Detect which cell encompasses the target text, then output its (X, Y) center coordinate. 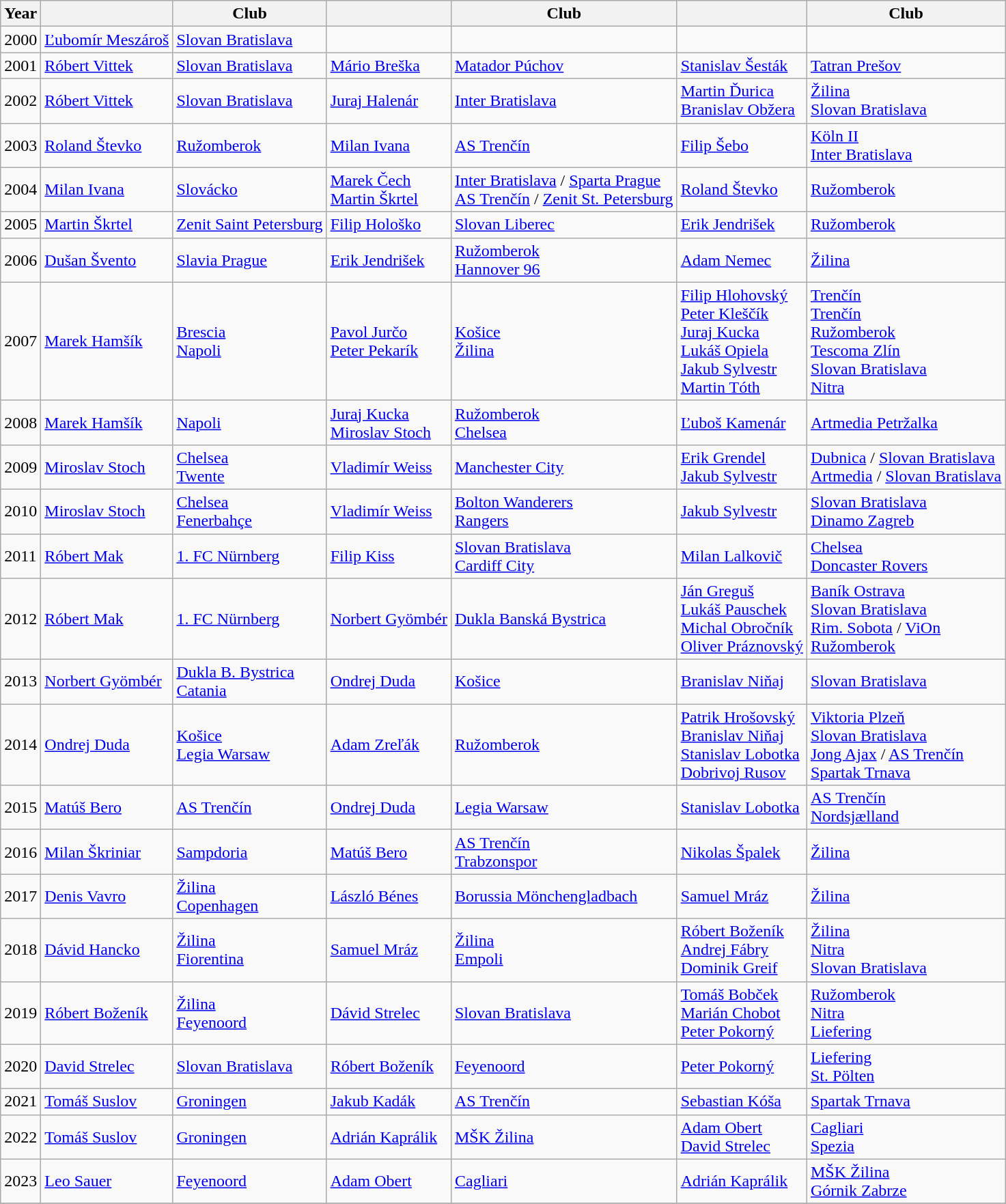
2004 (20, 190)
Ľuboš Kamenár (742, 422)
Legia Warsaw (564, 807)
Marek ČechMartin Škrtel (389, 190)
2006 (20, 260)
László Bénes (389, 896)
Žilina Nitra Slovan Bratislava (906, 950)
Peter Pokorný (742, 1067)
Stanislav Lobotka (742, 807)
Milan Škriniar (107, 852)
2022 (20, 1136)
Ružomberok Chelsea (564, 422)
Jakub Kadák (389, 1102)
2010 (20, 511)
Slovan Liberec (564, 225)
Year (20, 14)
2007 (20, 341)
2001 (20, 66)
Martin ĎuricaBranislav Obžera (742, 101)
Milan Lalkovič (742, 556)
Pavol JurčoPeter Pekarík (389, 341)
Brescia Napoli (250, 341)
Dávid Strelec (389, 1013)
Nikolas Špalek (742, 852)
Slovan Bratislava Cardiff City (564, 556)
Zenit Saint Petersburg (250, 225)
Artmedia Petržalka (906, 422)
Adam ObertDavid Strelec (742, 1136)
Róbert BoženíkAndrej FábryDominik Greif (742, 950)
2011 (20, 556)
2021 (20, 1102)
Filip Kiss (389, 556)
2002 (20, 101)
Trenčín Trenčín Ružomberok Tescoma Zlín Slovan Bratislava Nitra (906, 341)
Manchester City (564, 467)
Stanislav Šesták (742, 66)
Juraj KuckaMiroslav Stoch (389, 422)
Dukla B. Bystrica Catania (250, 682)
Ľubomír Meszároš (107, 40)
Žilina Slovan Bratislava (906, 101)
Ružomberok Hannover 96 (564, 260)
Adam Nemec (742, 260)
Adam Obert (389, 1181)
Napoli (250, 422)
Martin Škrtel (107, 225)
Spartak Trnava (906, 1102)
Dávid Hancko (107, 950)
Košice Žilina (564, 341)
Erik GrendelJakub Sylvestr (742, 467)
Filip Šebo (742, 145)
Baník Ostrava Slovan Bratislava Rim. Sobota / ViOn Ružomberok (906, 619)
MŠK Žilina (564, 1136)
Žilina Feyenoord (250, 1013)
2018 (20, 950)
Patrik HrošovskýBranislav NiňajStanislav LobotkaDobrivoj Rusov (742, 744)
Chelsea Doncaster Rovers (906, 556)
AS Trenčín Nordsjælland (906, 807)
2020 (20, 1067)
Tatran Prešov (906, 66)
MŠK Žilina Górnik Zabrze (906, 1181)
Slovácko (250, 190)
Mário Breška (389, 66)
Branislav Niňaj (742, 682)
Jakub Sylvestr (742, 511)
KošiceLegia Warsaw (250, 744)
Bolton Wanderers Rangers (564, 511)
2003 (20, 145)
Cagliari (564, 1181)
2008 (20, 422)
Dukla Banská Bystrica (564, 619)
Ján GregušLukáš PauschekMichal ObročníkOliver Práznovský (742, 619)
2016 (20, 852)
Inter Bratislava / Sparta Prague AS Trenčín / Zenit St. Petersburg (564, 190)
Juraj Halenár (389, 101)
Žilina Fiorentina (250, 950)
Matador Púchov (564, 66)
2017 (20, 896)
2012 (20, 619)
Filip Hološko (389, 225)
Dubnica / Slovan Bratislava Artmedia / Slovan Bratislava (906, 467)
Chelsea Fenerbahçe (250, 511)
Žilina Empoli (564, 950)
2005 (20, 225)
Slovan Bratislava Dinamo Zagreb (906, 511)
2013 (20, 682)
Leo Sauer (107, 1181)
Ružomberok Nitra Liefering (906, 1013)
Žilina Copenhagen (250, 896)
2014 (20, 744)
David Strelec (107, 1067)
Dušan Švento (107, 260)
Liefering St. Pölten (906, 1067)
Sampdoria (250, 852)
Köln II Inter Bratislava (906, 145)
Slavia Prague (250, 260)
AS Trenčín Trabzonspor (564, 852)
Inter Bratislava (564, 101)
Chelsea Twente (250, 467)
2023 (20, 1181)
Denis Vavro (107, 896)
Filip HlohovskýPeter KleščíkJuraj KuckaLukáš OpielaJakub SylvestrMartin Tóth (742, 341)
Viktoria Plzeň Slovan Bratislava Jong Ajax / AS Trenčín Spartak Trnava (906, 744)
Adam Zreľák (389, 744)
2009 (20, 467)
Košice (564, 682)
Sebastian Kóša (742, 1102)
2000 (20, 40)
2015 (20, 807)
Tomáš BobčekMarián ChobotPeter Pokorný (742, 1013)
2019 (20, 1013)
Cagliari Spezia (906, 1136)
Borussia Mönchengladbach (564, 896)
